Find where the given text appears and provide that cell's center as [X, Y] coordinate. 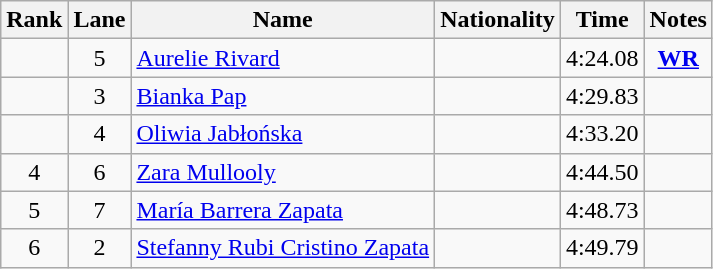
Bianka Pap [283, 96]
4:49.79 [602, 248]
Notes [678, 20]
4:48.73 [602, 210]
Rank [34, 20]
Time [602, 20]
7 [100, 210]
María Barrera Zapata [283, 210]
Name [283, 20]
4:33.20 [602, 134]
Stefanny Rubi Cristino Zapata [283, 248]
WR [678, 58]
3 [100, 96]
2 [100, 248]
Aurelie Rivard [283, 58]
Oliwia Jabłońska [283, 134]
4:44.50 [602, 172]
Nationality [498, 20]
Zara Mullooly [283, 172]
4:24.08 [602, 58]
Lane [100, 20]
4:29.83 [602, 96]
